Find where the given text appears and provide that cell's center as [x, y] coordinate. 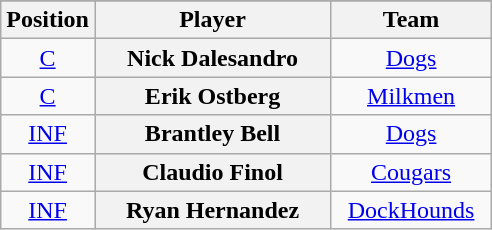
Cougars [412, 172]
Player [212, 20]
Milkmen [412, 96]
Erik Ostberg [212, 96]
Nick Dalesandro [212, 58]
Team [412, 20]
DockHounds [412, 210]
Ryan Hernandez [212, 210]
Brantley Bell [212, 134]
Claudio Finol [212, 172]
Position [48, 20]
